Return the [x, y] coordinate for the center point of the cell that contains the specified text.  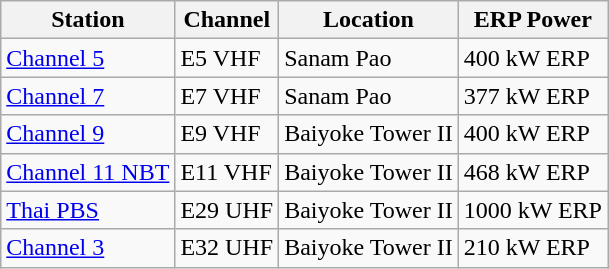
E7 VHF [227, 96]
ERP Power [532, 20]
377 kW ERP [532, 96]
210 kW ERP [532, 248]
Thai PBS [88, 210]
Channel 11 NBT [88, 172]
Channel 3 [88, 248]
Channel 9 [88, 134]
Channel 7 [88, 96]
Channel 5 [88, 58]
Channel [227, 20]
E29 UHF [227, 210]
E5 VHF [227, 58]
Location [369, 20]
Station [88, 20]
E11 VHF [227, 172]
E32 UHF [227, 248]
1000 kW ERP [532, 210]
468 kW ERP [532, 172]
E9 VHF [227, 134]
